Pinpoint the cell where the given text exists, returning its [X, Y] midpoint coordinate. 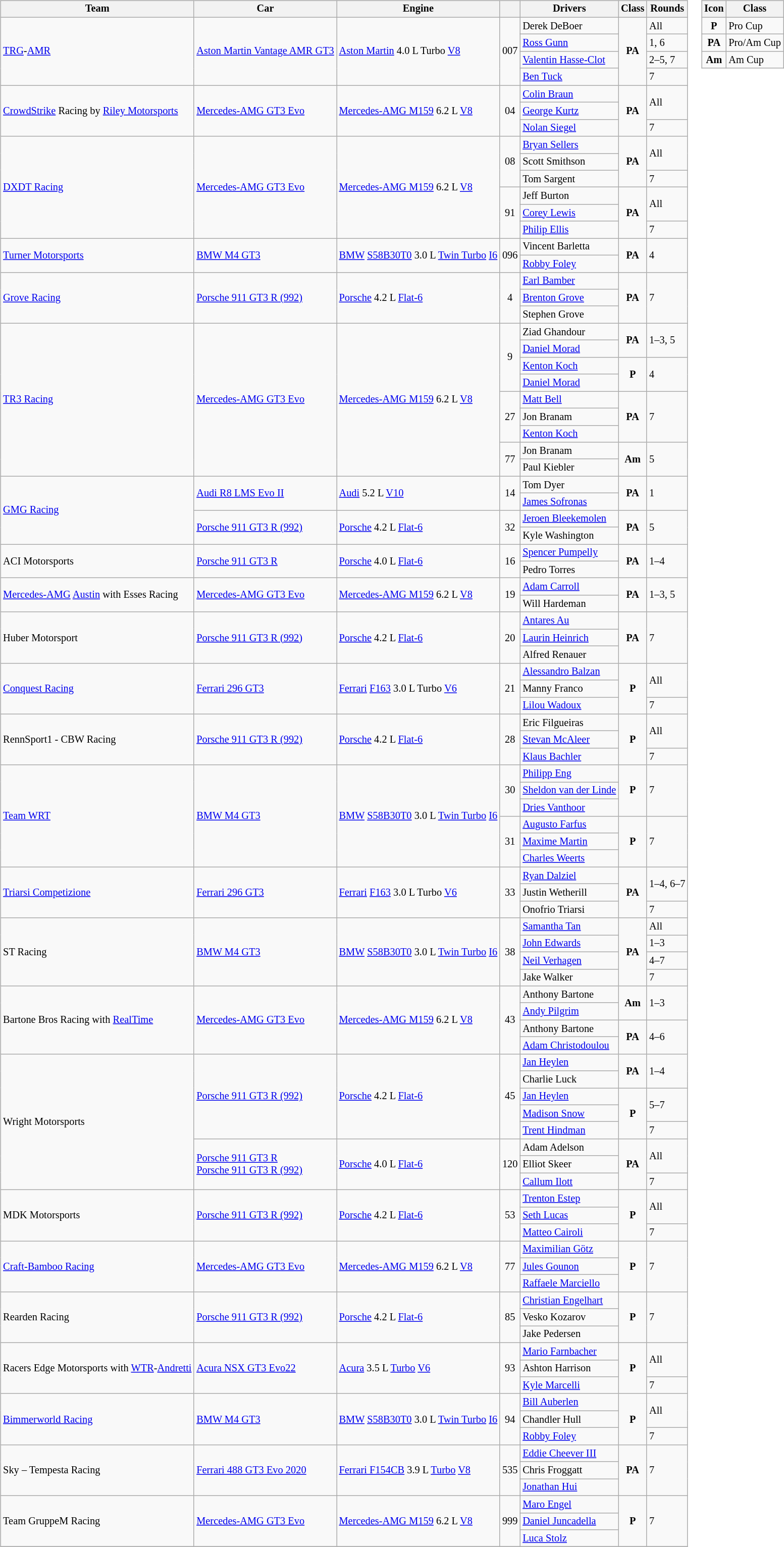
Pedro Torres [569, 570]
Team GruppeM Racing [97, 1521]
535 [510, 1470]
Alessandro Balzan [569, 672]
Wright Motorsports [97, 1122]
DXDT Racing [97, 187]
Augusto Farfus [569, 824]
32 [510, 527]
Sky – Tempesta Racing [97, 1470]
14 [510, 493]
94 [510, 1419]
4–6 [667, 1037]
33 [510, 893]
Daniel Juncadella [569, 1521]
Car [265, 9]
Jonathan Hui [569, 1487]
Antares Au [569, 621]
Pro Cup [754, 26]
Matt Bell [569, 400]
Bimmerworld Racing [97, 1419]
Ross Gunn [569, 43]
1–4, 6–7 [667, 884]
Raffaele Marciello [569, 1283]
Charlie Luck [569, 1079]
Grove Racing [97, 298]
4–7 [667, 960]
Trenton Estep [569, 1199]
Adam Carroll [569, 587]
Engine [418, 9]
Stephen Grove [569, 315]
Maro Engel [569, 1504]
Callum Ilott [569, 1181]
2–5, 7 [667, 60]
Bryan Sellers [569, 145]
Conquest Racing [97, 689]
Ben Tuck [569, 77]
MDK Motorsports [97, 1216]
Will Hardeman [569, 604]
28 [510, 739]
Corey Lewis [569, 213]
Colin Braun [569, 94]
Ziad Ghandour [569, 332]
Onofrio Triarsi [569, 909]
Jeroen Bleekemolen [569, 519]
91 [510, 213]
Nolan Siegel [569, 128]
Huber Motorsport [97, 637]
45 [510, 1096]
Bartone Bros Racing with RealTime [97, 1020]
Porsche 911 GT3 R [265, 561]
Mercedes-AMG Austin with Esses Racing [97, 595]
Sheldon van der Linde [569, 791]
Triarsi Competizione [97, 893]
Aston Martin 4.0 L Turbo V8 [418, 51]
Craft-Bamboo Racing [97, 1266]
Klaus Bachler [569, 757]
ACI Motorsports [97, 561]
096 [510, 255]
TR3 Racing [97, 400]
RennSport1 - CBW Racing [97, 739]
Acura 3.5 L Turbo V6 [418, 1368]
Philipp Eng [569, 773]
Kyle Marcelli [569, 1385]
1 [667, 493]
Vesko Kozarov [569, 1317]
Dries Vanthoor [569, 807]
Ashton Harrison [569, 1368]
Audi 5.2 L V10 [418, 493]
Icon [714, 9]
Scott Smithson [569, 162]
Christian Engelhart [569, 1301]
120 [510, 1164]
Turner Motorsports [97, 255]
08 [510, 162]
Valentin Hasse-Clot [569, 60]
27 [510, 417]
CrowdStrike Racing by Riley Motorsports [97, 111]
Derek DeBoer [569, 26]
Luca Stolz [569, 1538]
Elliot Skeer [569, 1164]
Maximilian Götz [569, 1250]
Porsche 911 GT3 R Porsche 911 GT3 R (992) [265, 1164]
Acura NSX GT3 Evo22 [265, 1368]
20 [510, 637]
Vincent Barletta [569, 247]
Ferrari F154CB 3.9 L Turbo V8 [418, 1470]
Brenton Grove [569, 298]
Earl Bamber [569, 281]
Ferrari 488 GT3 Evo 2020 [265, 1470]
Charles Weerts [569, 858]
Mario Farnbacher [569, 1351]
9 [510, 357]
Manny Franco [569, 689]
19 [510, 595]
31 [510, 841]
Chris Froggatt [569, 1470]
Jules Gounon [569, 1266]
Andy Pilgrim [569, 1011]
Rounds [667, 9]
James Sofronas [569, 502]
Samantha Tan [569, 926]
Eddie Cheever III [569, 1453]
Am Cup [754, 60]
Ryan Dalziel [569, 875]
GMG Racing [97, 510]
Tom Sargent [569, 179]
Chandler Hull [569, 1419]
Eric Filgueiras [569, 723]
Spencer Pumpelly [569, 553]
Tom Dyer [569, 485]
ST Racing [97, 952]
Adam Christodoulou [569, 1046]
93 [510, 1368]
Justin Wetherill [569, 893]
John Edwards [569, 944]
007 [510, 51]
TRG-AMR [97, 51]
Jake Walker [569, 977]
Team [97, 9]
Pro/Am Cup [754, 43]
George Kurtz [569, 111]
Lilou Wadoux [569, 706]
Matteo Cairoli [569, 1232]
30 [510, 791]
43 [510, 1020]
Stevan McAleer [569, 740]
5–7 [667, 1105]
04 [510, 111]
Aston Martin Vantage AMR GT3 [265, 51]
21 [510, 689]
Madison Snow [569, 1113]
85 [510, 1318]
38 [510, 952]
Paul Kiebler [569, 468]
Drivers [569, 9]
Seth Lucas [569, 1215]
Team WRT [97, 816]
Audi R8 LMS Evo II [265, 493]
Neil Verhagen [569, 960]
Rearden Racing [97, 1318]
Laurin Heinrich [569, 638]
Bill Auberlen [569, 1402]
Kyle Washington [569, 536]
1, 6 [667, 43]
Jeff Burton [569, 196]
Jake Pedersen [569, 1334]
Racers Edge Motorsports with WTR-Andretti [97, 1368]
Philip Ellis [569, 230]
Trent Hindman [569, 1130]
53 [510, 1216]
999 [510, 1521]
Maxime Martin [569, 842]
16 [510, 561]
Alfred Renauer [569, 655]
Adam Adelson [569, 1148]
